For the text-containing cell, return its midpoint in [X, Y] coordinate format. 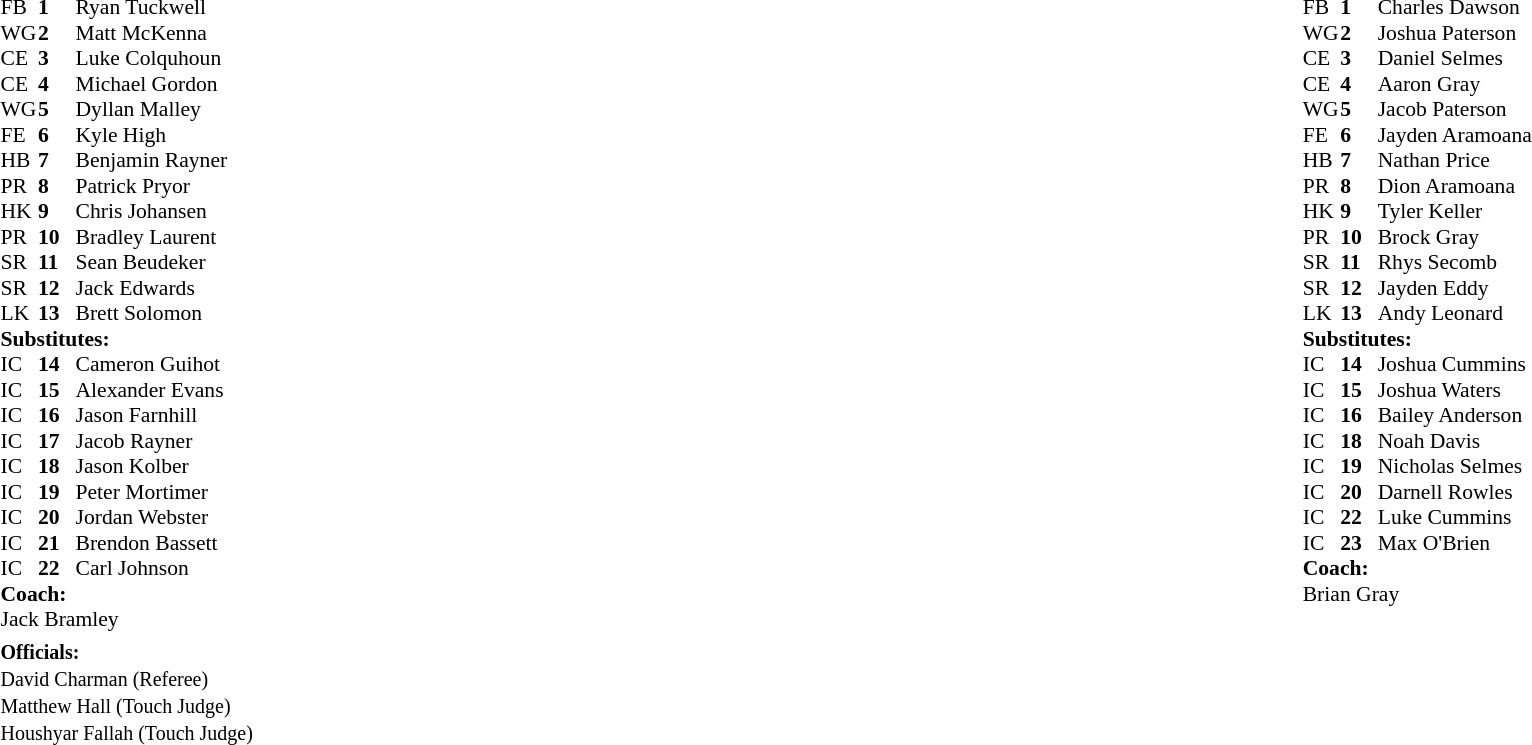
Kyle High [152, 135]
Rhys Secomb [1455, 263]
Dion Aramoana [1455, 186]
Aaron Gray [1455, 84]
Brock Gray [1455, 237]
Noah Davis [1455, 441]
Luke Colquhoun [152, 59]
Cameron Guihot [152, 365]
Sean Beudeker [152, 263]
Joshua Waters [1455, 390]
Brett Solomon [152, 313]
Max O'Brien [1455, 543]
Jack Bramley [114, 619]
17 [57, 441]
Joshua Paterson [1455, 33]
Jason Farnhill [152, 415]
Chris Johansen [152, 211]
Bradley Laurent [152, 237]
Brian Gray [1418, 594]
Jack Edwards [152, 288]
Jordan Webster [152, 517]
Nathan Price [1455, 161]
Dyllan Malley [152, 109]
Alexander Evans [152, 390]
Brendon Bassett [152, 543]
Michael Gordon [152, 84]
Patrick Pryor [152, 186]
Joshua Cummins [1455, 365]
Daniel Selmes [1455, 59]
Luke Cummins [1455, 517]
Benjamin Rayner [152, 161]
Jason Kolber [152, 467]
Bailey Anderson [1455, 415]
Jacob Rayner [152, 441]
Carl Johnson [152, 569]
Jayden Aramoana [1455, 135]
Andy Leonard [1455, 313]
23 [1359, 543]
Matt McKenna [152, 33]
Darnell Rowles [1455, 492]
21 [57, 543]
Tyler Keller [1455, 211]
Jayden Eddy [1455, 288]
Peter Mortimer [152, 492]
Jacob Paterson [1455, 109]
Nicholas Selmes [1455, 467]
